Provide the (X, Y) coordinate of the cell's center where the given text is located.  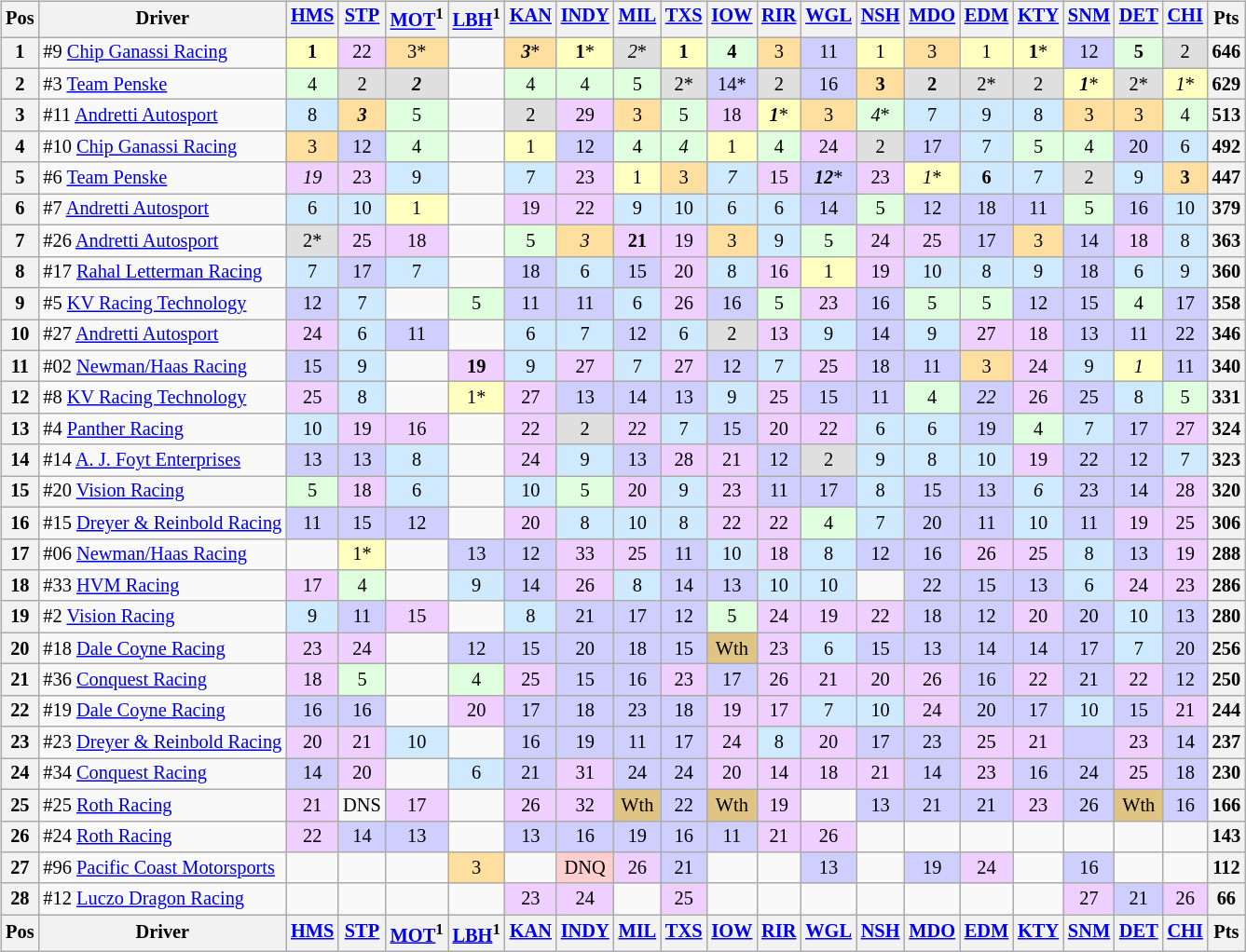
#8 KV Racing Technology (162, 398)
#12 Luczo Dragon Racing (162, 899)
306 (1226, 523)
280 (1226, 617)
#26 Andretti Autosport (162, 241)
331 (1226, 398)
323 (1226, 460)
#96 Pacific Coast Motorsports (162, 868)
#02 Newman/Haas Racing (162, 366)
DNQ (585, 868)
#6 Team Penske (162, 178)
346 (1226, 334)
#7 Andretti Autosport (162, 210)
#06 Newman/Haas Racing (162, 554)
112 (1226, 868)
#20 Vision Racing (162, 492)
324 (1226, 428)
#4 Panther Racing (162, 428)
340 (1226, 366)
12* (828, 178)
#25 Roth Racing (162, 805)
#14 A. J. Foyt Enterprises (162, 460)
#15 Dreyer & Reinbold Racing (162, 523)
244 (1226, 711)
250 (1226, 680)
358 (1226, 304)
379 (1226, 210)
33 (585, 554)
#24 Roth Racing (162, 836)
#33 HVM Racing (162, 586)
447 (1226, 178)
166 (1226, 805)
#18 Dale Coyne Racing (162, 648)
363 (1226, 241)
#2 Vision Racing (162, 617)
646 (1226, 53)
29 (585, 116)
DNS (362, 805)
360 (1226, 272)
#17 Rahal Letterman Racing (162, 272)
#34 Conquest Racing (162, 774)
66 (1226, 899)
492 (1226, 147)
288 (1226, 554)
143 (1226, 836)
513 (1226, 116)
#23 Dreyer & Reinbold Racing (162, 742)
#27 Andretti Autosport (162, 334)
#10 Chip Ganassi Racing (162, 147)
286 (1226, 586)
#11 Andretti Autosport (162, 116)
237 (1226, 742)
32 (585, 805)
4* (881, 116)
#9 Chip Ganassi Racing (162, 53)
230 (1226, 774)
14* (732, 84)
#5 KV Racing Technology (162, 304)
31 (585, 774)
320 (1226, 492)
#36 Conquest Racing (162, 680)
#19 Dale Coyne Racing (162, 711)
#3 Team Penske (162, 84)
629 (1226, 84)
256 (1226, 648)
